Return the (x, y) coordinate for the center point of the cell that contains the specified text.  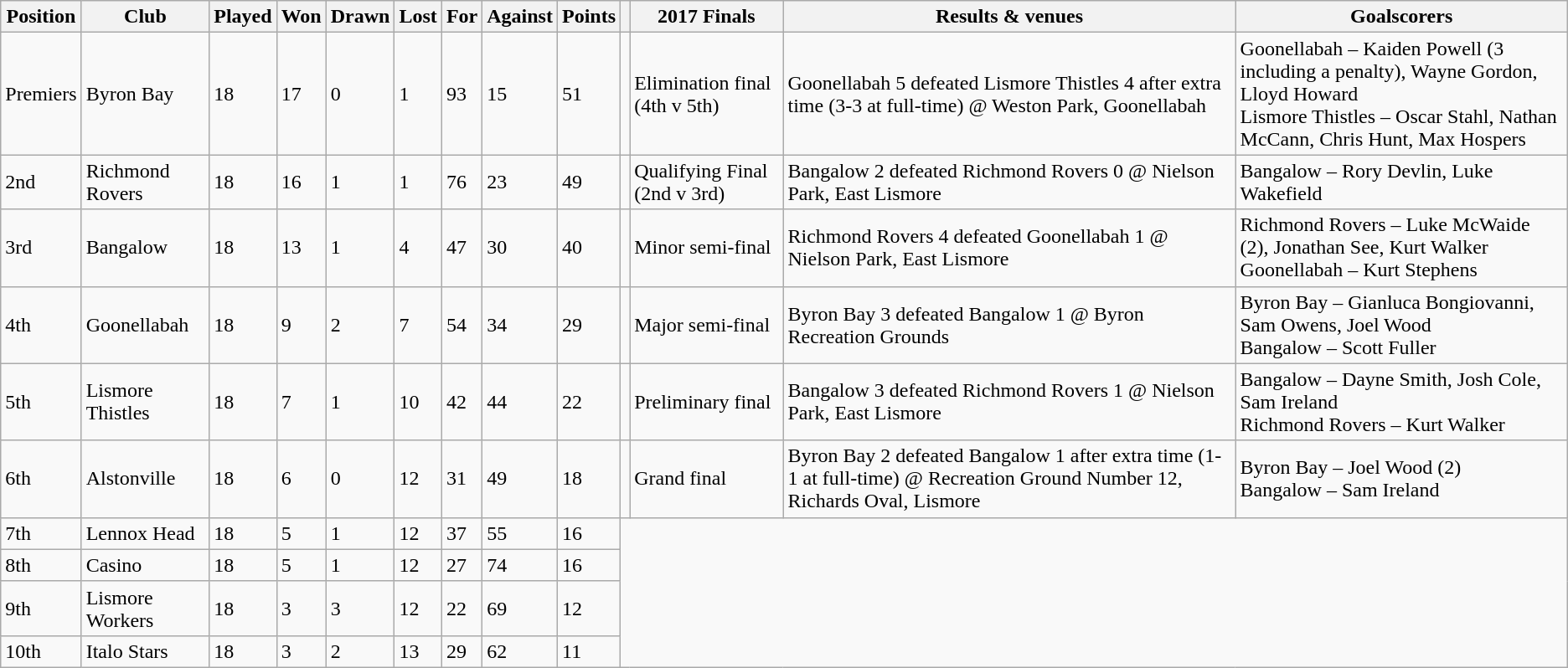
Richmond Rovers (146, 182)
4th (41, 325)
Position (41, 17)
47 (462, 248)
44 (520, 402)
Drawn (360, 17)
Preliminary final (707, 402)
Minor semi-final (707, 248)
27 (462, 565)
54 (462, 325)
Byron Bay – Gianluca Bongiovanni, Sam Owens, Joel WoodBangalow – Scott Fuller (1401, 325)
Lost (418, 17)
Italo Stars (146, 651)
3rd (41, 248)
10th (41, 651)
Goonellabah (146, 325)
6th (41, 479)
Byron Bay – Joel Wood (2)Bangalow – Sam Ireland (1401, 479)
Major semi-final (707, 325)
Bangalow 3 defeated Richmond Rovers 1 @ Nielson Park, East Lismore (1009, 402)
Alstonville (146, 479)
7th (41, 533)
23 (520, 182)
For (462, 17)
Bangalow 2 defeated Richmond Rovers 0 @ Nielson Park, East Lismore (1009, 182)
17 (302, 94)
Elimination final (4th v 5th) (707, 94)
11 (588, 651)
5th (41, 402)
34 (520, 325)
9th (41, 608)
Goonellabah 5 defeated Lismore Thistles 4 after extra time (3-3 at full-time) @ Weston Park, Goonellabah (1009, 94)
Casino (146, 565)
40 (588, 248)
2017 Finals (707, 17)
55 (520, 533)
6 (302, 479)
Bangalow – Dayne Smith, Josh Cole, Sam IrelandRichmond Rovers – Kurt Walker (1401, 402)
93 (462, 94)
15 (520, 94)
76 (462, 182)
Won (302, 17)
Against (520, 17)
Bangalow (146, 248)
2nd (41, 182)
9 (302, 325)
Club (146, 17)
Lismore Thistles (146, 402)
69 (520, 608)
10 (418, 402)
Premiers (41, 94)
74 (520, 565)
4 (418, 248)
Goonellabah – Kaiden Powell (3 including a penalty), Wayne Gordon, Lloyd HowardLismore Thistles – Oscar Stahl, Nathan McCann, Chris Hunt, Max Hospers (1401, 94)
Bangalow – Rory Devlin, Luke Wakefield (1401, 182)
Played (243, 17)
Richmond Rovers 4 defeated Goonellabah 1 @ Nielson Park, East Lismore (1009, 248)
51 (588, 94)
Byron Bay 2 defeated Bangalow 1 after extra time (1-1 at full-time) @ Recreation Ground Number 12, Richards Oval, Lismore (1009, 479)
Byron Bay (146, 94)
Lismore Workers (146, 608)
31 (462, 479)
Byron Bay 3 defeated Bangalow 1 @ Byron Recreation Grounds (1009, 325)
Richmond Rovers – Luke McWaide (2), Jonathan See, Kurt WalkerGoonellabah – Kurt Stephens (1401, 248)
30 (520, 248)
Lennox Head (146, 533)
8th (41, 565)
62 (520, 651)
Qualifying Final (2nd v 3rd) (707, 182)
Grand final (707, 479)
37 (462, 533)
Points (588, 17)
Results & venues (1009, 17)
Goalscorers (1401, 17)
42 (462, 402)
